Return [x, y] of the center of cell containing provided text 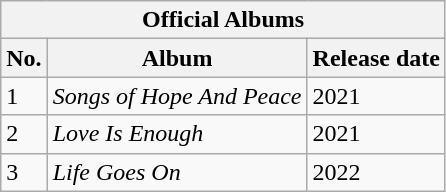
3 [24, 172]
1 [24, 96]
2022 [376, 172]
Life Goes On [177, 172]
Album [177, 58]
No. [24, 58]
2 [24, 134]
Official Albums [224, 20]
Release date [376, 58]
Love Is Enough [177, 134]
Songs of Hope And Peace [177, 96]
